Output the (X, Y) coordinate of the center of the cell containing the given text.  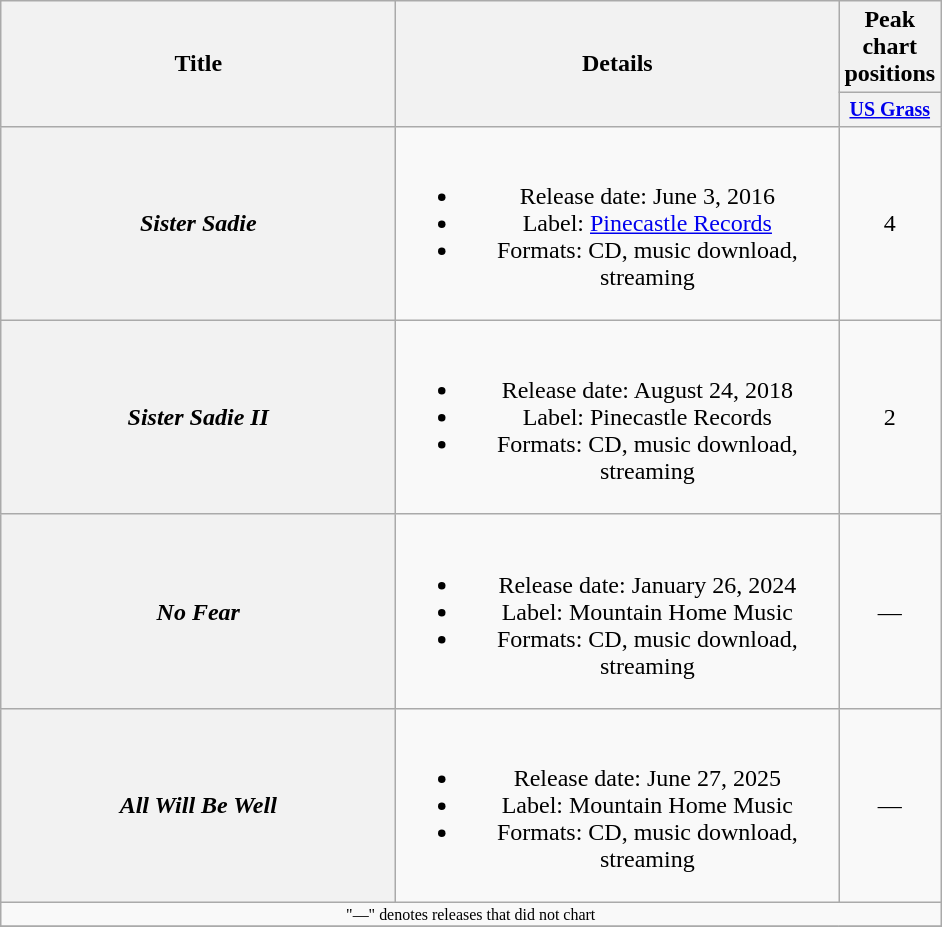
Release date: June 3, 2016Label: Pinecastle RecordsFormats: CD, music download, streaming (618, 223)
Sister Sadie (198, 223)
Release date: January 26, 2024Label: Mountain Home MusicFormats: CD, music download, streaming (618, 611)
Peak chart positions (890, 47)
Sister Sadie II (198, 417)
2 (890, 417)
"—" denotes releases that did not chart (471, 915)
No Fear (198, 611)
Release date: August 24, 2018Label: Pinecastle RecordsFormats: CD, music download, streaming (618, 417)
Details (618, 64)
4 (890, 223)
Release date: June 27, 2025Label: Mountain Home MusicFormats: CD, music download, streaming (618, 805)
All Will Be Well (198, 805)
US Grass (890, 110)
Title (198, 64)
